From the cell containing the given text, extract its center point as (x, y) coordinate. 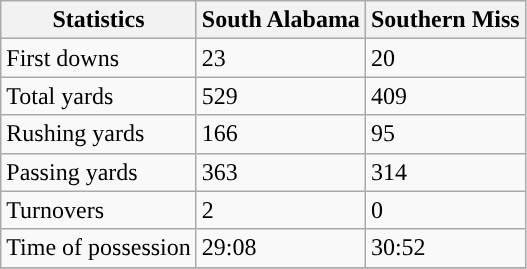
Southern Miss (445, 20)
0 (445, 210)
30:52 (445, 248)
South Alabama (280, 20)
529 (280, 96)
95 (445, 134)
166 (280, 134)
Time of possession (99, 248)
23 (280, 58)
29:08 (280, 248)
Total yards (99, 96)
363 (280, 172)
Statistics (99, 20)
Passing yards (99, 172)
20 (445, 58)
Turnovers (99, 210)
314 (445, 172)
First downs (99, 58)
Rushing yards (99, 134)
2 (280, 210)
409 (445, 96)
